Provide the [x, y] coordinate of the cell's center where the given text is located.  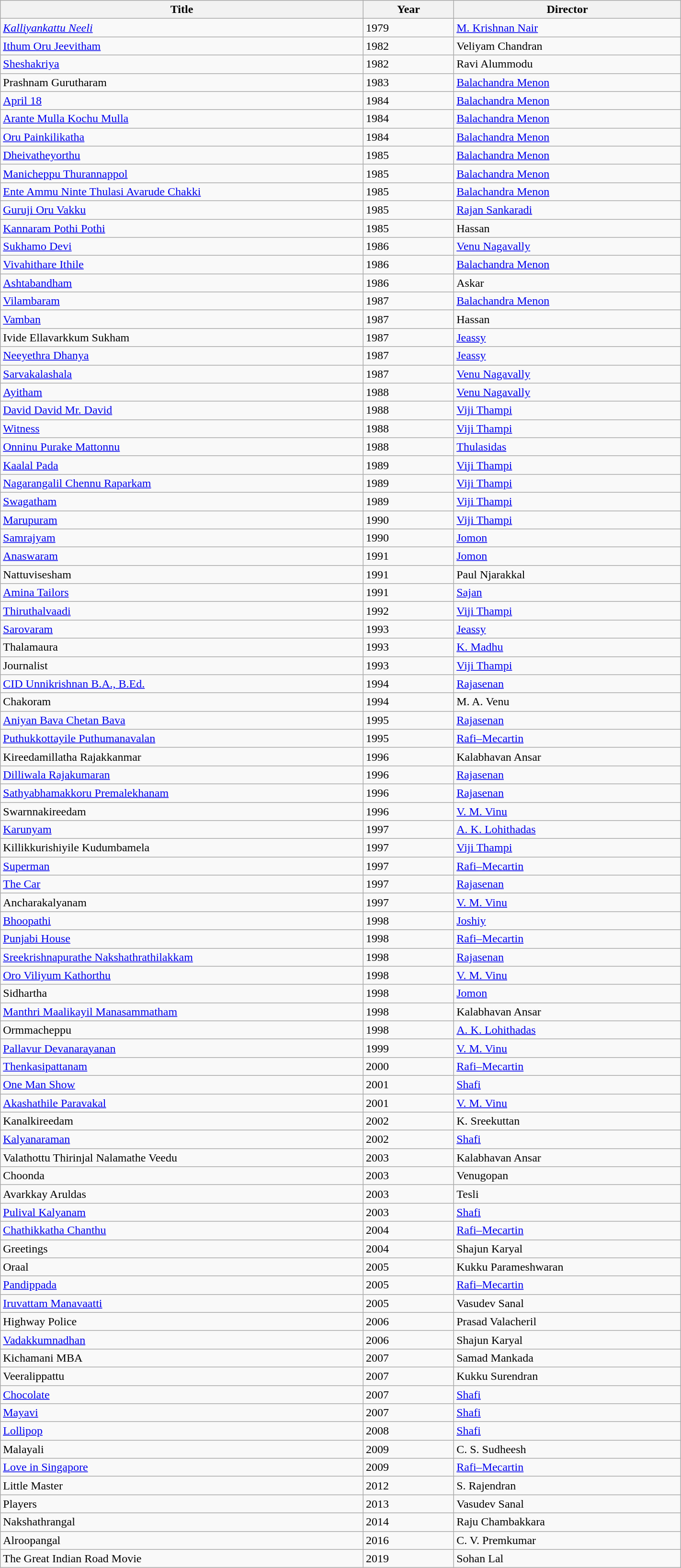
Bhoopathi [182, 921]
Pulival Kalyanam [182, 1212]
Thiruthalvaadi [182, 611]
Valathottu Thirinjal Nalamathe Veedu [182, 1158]
Kireedamillatha Rajakkanmar [182, 756]
M. A. Venu [567, 702]
Oraal [182, 1267]
Year [408, 10]
2019 [408, 1558]
Oru Painkilikatha [182, 137]
Prashnam Gurutharam [182, 82]
Sarvakalashala [182, 374]
Sheshakriya [182, 64]
Anaswaram [182, 556]
Neeyethra Dhanya [182, 356]
Thulasidas [567, 447]
Dilliwala Rajakumaran [182, 775]
Amina Tailors [182, 593]
April 18 [182, 101]
Venugopan [567, 1176]
Ivide Ellavarkkum Sukham [182, 338]
CID Unnikrishnan B.A., B.Ed. [182, 684]
Title [182, 10]
Kukku Parameshwaran [567, 1267]
Sathyabhamakkoru Premalekhanam [182, 793]
Sajan [567, 593]
Kukku Surendran [567, 1376]
Puthukkottayile Puthumanavalan [182, 738]
Askar [567, 283]
C. V. Premkumar [567, 1540]
Director [567, 10]
Sohan Lal [567, 1558]
2014 [408, 1522]
Punjabi House [182, 939]
Greetings [182, 1249]
Thenkasipattanam [182, 1066]
The Great Indian Road Movie [182, 1558]
Ormmacheppu [182, 1030]
Vamban [182, 319]
1992 [408, 611]
Onninu Purake Mattonnu [182, 447]
Tesli [567, 1194]
Iruvattam Manavaatti [182, 1303]
Veliyam Chandran [567, 46]
Vivahithare Ithile [182, 265]
Swarnnakireedam [182, 812]
Manicheppu Thurannappol [182, 173]
Ente Ammu Ninte Thulasi Avarude Chakki [182, 192]
Choonda [182, 1176]
Sarovaram [182, 629]
Guruji Oru Vakku [182, 210]
2013 [408, 1504]
S. Rajendran [567, 1486]
Swagatham [182, 501]
Kichamani MBA [182, 1358]
Little Master [182, 1486]
Alroopangal [182, 1540]
Kalliyankattu Neeli [182, 28]
Paul Njarakkal [567, 575]
Marupuram [182, 519]
Karunyam [182, 830]
Dheivatheyorthu [182, 155]
Aniyan Bava Chetan Bava [182, 720]
Thalamaura [182, 647]
Nattuvisesham [182, 575]
Arante Mulla Kochu Mulla [182, 119]
Kannaram Pothi Pothi [182, 228]
Veeralippattu [182, 1376]
C. S. Sudheesh [567, 1449]
Chakoram [182, 702]
K. Sreekuttan [567, 1121]
1979 [408, 28]
K. Madhu [567, 647]
Ayitham [182, 392]
Sreekrishnapurathe Nakshathrathilakkam [182, 957]
2012 [408, 1486]
Players [182, 1504]
Mayavi [182, 1413]
Avarkkay Aruldas [182, 1194]
1999 [408, 1048]
Malayali [182, 1449]
Witness [182, 429]
2000 [408, 1066]
Ashtabandham [182, 283]
Pallavur Devanarayanan [182, 1048]
Chathikkatha Chanthu [182, 1230]
Pandippada [182, 1285]
Oro Viliyum Kathorthu [182, 975]
Vilambaram [182, 301]
Chocolate [182, 1395]
Nagarangalil Chennu Raparkam [182, 483]
Manthri Maalikayil Manasammatham [182, 1012]
Nakshathrangal [182, 1522]
Ithum Oru Jeevitham [182, 46]
Raju Chambakkara [567, 1522]
Rajan Sankaradi [567, 210]
Ancharakalyanam [182, 902]
Samrajyam [182, 538]
Ravi Alummodu [567, 64]
Prasad Valacheril [567, 1321]
1983 [408, 82]
Sukhamo Devi [182, 247]
Joshiy [567, 921]
2016 [408, 1540]
2008 [408, 1431]
Love in Singapore [182, 1467]
Akashathile Paravakal [182, 1103]
Killikkurishiyile Kudumbamela [182, 848]
Highway Police [182, 1321]
Kalyanaraman [182, 1139]
One Man Show [182, 1084]
Kaalal Pada [182, 465]
Lollipop [182, 1431]
Kanalkireedam [182, 1121]
M. Krishnan Nair [567, 28]
The Car [182, 884]
David David Mr. David [182, 410]
Vadakkumnadhan [182, 1340]
Superman [182, 866]
Samad Mankada [567, 1358]
Journalist [182, 666]
Sidhartha [182, 993]
